Locate the cell with the specified text and output its (x, y) center coordinate. 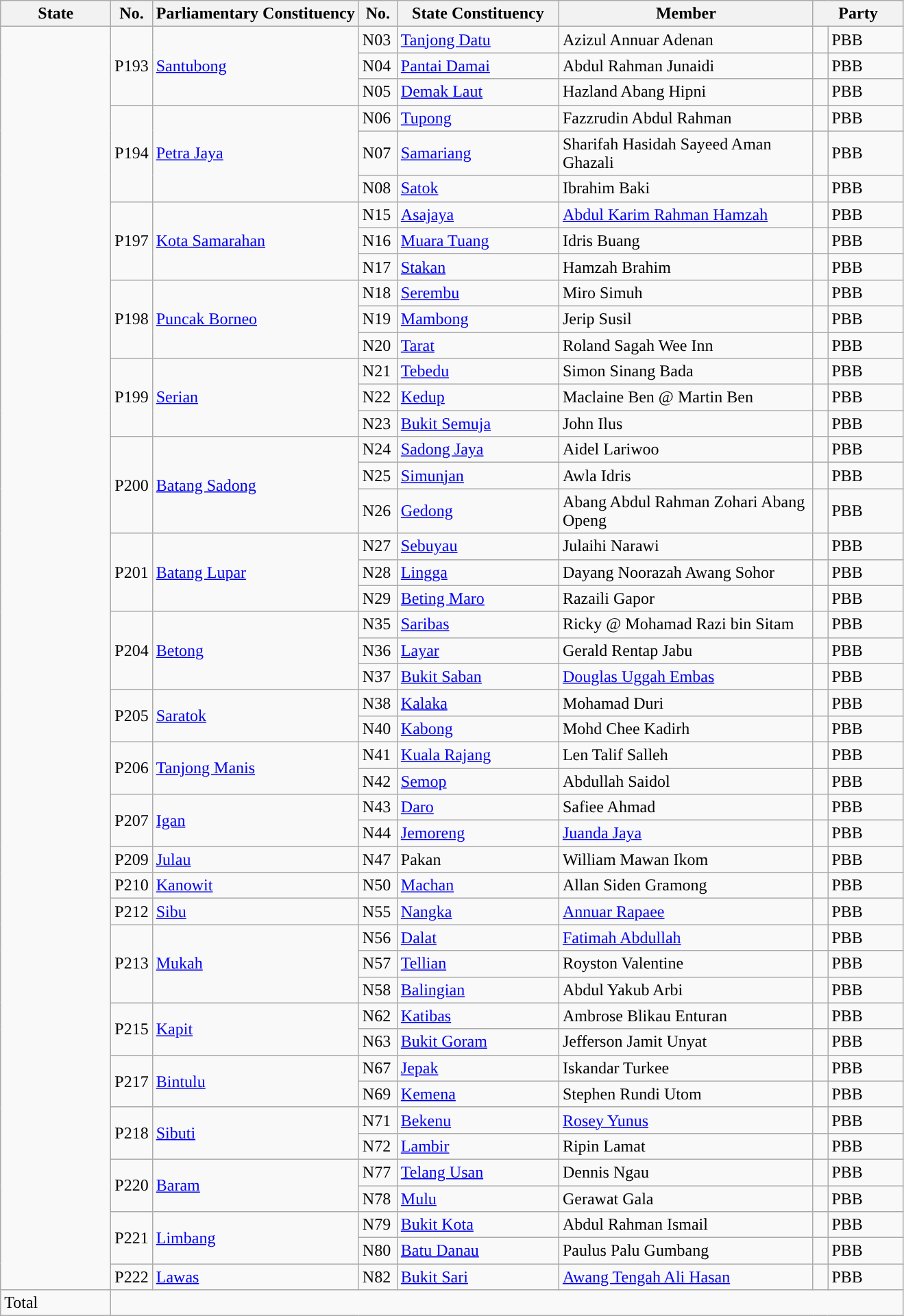
P220 (132, 1185)
Semop (478, 781)
Bukit Kota (478, 1225)
Katibas (478, 1016)
N69 (378, 1094)
Bukit Semuja (478, 424)
N23 (378, 424)
N03 (378, 40)
N77 (378, 1172)
N38 (378, 703)
Miro Simuh (685, 293)
N72 (378, 1146)
P201 (132, 572)
P218 (132, 1133)
Abdul Rahman Junaidi (685, 66)
Parliamentary Constituency (255, 14)
Ibrahim Baki (685, 188)
Douglas Uggah Embas (685, 677)
Daro (478, 807)
William Mawan Ikom (685, 860)
Gedong (478, 511)
Telang Usan (478, 1172)
Bukit Goram (478, 1042)
N29 (378, 598)
Abdul Rahman Ismail (685, 1225)
Ricky @ Mohamad Razi bin Sitam (685, 624)
Ripin Lamat (685, 1146)
Kemena (478, 1094)
Mohd Chee Kadirh (685, 729)
Fazzrudin Abdul Rahman (685, 118)
Baram (255, 1185)
Safiee Ahmad (685, 807)
Santubong (255, 66)
Juanda Jaya (685, 833)
Batu Danau (478, 1251)
Sharifah Hasidah Sayeed Aman Ghazali (685, 154)
Jemoreng (478, 833)
N57 (378, 964)
Tanjong Manis (255, 768)
N82 (378, 1277)
Lingga (478, 572)
N07 (378, 154)
P200 (132, 485)
N05 (378, 92)
Petra Jaya (255, 154)
Gerald Rentap Jabu (685, 650)
N37 (378, 677)
Awang Tengah Ali Hasan (685, 1277)
N35 (378, 624)
Serembu (478, 293)
Abdul Yakub Arbi (685, 990)
N20 (378, 345)
P217 (132, 1081)
State Constituency (478, 14)
Lambir (478, 1146)
Bintulu (255, 1081)
P206 (132, 768)
Razaili Gapor (685, 598)
Demak Laut (478, 92)
P205 (132, 716)
Member (685, 14)
N08 (378, 188)
Bukit Saban (478, 677)
Serian (255, 398)
N17 (378, 267)
P209 (132, 860)
Kota Samarahan (255, 241)
Tupong (478, 118)
Sadong Jaya (478, 450)
Betong (255, 650)
Idris Buang (685, 241)
Azizul Annuar Adenan (685, 40)
John Ilus (685, 424)
Balingian (478, 990)
Layar (478, 650)
Kedup (478, 398)
N36 (378, 650)
P222 (132, 1277)
N04 (378, 66)
Sibuti (255, 1133)
Bukit Sari (478, 1277)
Gerawat Gala (685, 1199)
State (56, 14)
Abdullah Saidol (685, 781)
Satok (478, 188)
Hazland Abang Hipni (685, 92)
P204 (132, 650)
Aidel Lariwoo (685, 450)
N06 (378, 118)
P215 (132, 1029)
Paulus Palu Gumbang (685, 1251)
Pakan (478, 860)
Iskandar Turkee (685, 1068)
Abang Abdul Rahman Zohari Abang Openg (685, 511)
N43 (378, 807)
Jepak (478, 1068)
Ambrose Blikau Enturan (685, 1016)
N26 (378, 511)
N44 (378, 833)
Abdul Karim Rahman Hamzah (685, 215)
P194 (132, 154)
Mulu (478, 1199)
Tarat (478, 345)
Lawas (255, 1277)
N16 (378, 241)
Roland Sagah Wee Inn (685, 345)
P213 (132, 964)
Awla Idris (685, 476)
Puncak Borneo (255, 319)
Igan (255, 820)
Royston Valentine (685, 964)
N47 (378, 860)
Fatimah Abdullah (685, 938)
N80 (378, 1251)
N62 (378, 1016)
Limbang (255, 1238)
Pantai Damai (478, 66)
Nangka (478, 912)
P193 (132, 66)
Mukah (255, 964)
Beting Maro (478, 598)
Julau (255, 860)
Julaihi Narawi (685, 546)
N63 (378, 1042)
N67 (378, 1068)
N15 (378, 215)
Batang Sadong (255, 485)
N42 (378, 781)
Sibu (255, 912)
N19 (378, 319)
Bekenu (478, 1120)
Batang Lupar (255, 572)
N40 (378, 729)
Hamzah Brahim (685, 267)
Sebuyau (478, 546)
Kabong (478, 729)
P198 (132, 319)
P210 (132, 886)
Kalaka (478, 703)
P197 (132, 241)
Samariang (478, 154)
N25 (378, 476)
N71 (378, 1120)
N56 (378, 938)
Dayang Noorazah Awang Sohor (685, 572)
Party (858, 14)
P221 (132, 1238)
Simunjan (478, 476)
P212 (132, 912)
Muara Tuang (478, 241)
Jefferson Jamit Unyat (685, 1042)
Allan Siden Gramong (685, 886)
P199 (132, 398)
N41 (378, 755)
N27 (378, 546)
N18 (378, 293)
Stephen Rundi Utom (685, 1094)
Stakan (478, 267)
Tebedu (478, 371)
Dennis Ngau (685, 1172)
Kuala Rajang (478, 755)
Total (56, 1303)
N28 (378, 572)
N58 (378, 990)
N21 (378, 371)
Maclaine Ben @ Martin Ben (685, 398)
Len Talif Salleh (685, 755)
Asajaya (478, 215)
Jerip Susil (685, 319)
Kapit (255, 1029)
Machan (478, 886)
N78 (378, 1199)
N55 (378, 912)
Dalat (478, 938)
Tanjong Datu (478, 40)
Saratok (255, 716)
Saribas (478, 624)
Rosey Yunus (685, 1120)
P207 (132, 820)
N79 (378, 1225)
N24 (378, 450)
Tellian (478, 964)
Simon Sinang Bada (685, 371)
Kanowit (255, 886)
N22 (378, 398)
Annuar Rapaee (685, 912)
Mambong (478, 319)
Mohamad Duri (685, 703)
N50 (378, 886)
